Locate the cell with the specified text and output its [x, y] center coordinate. 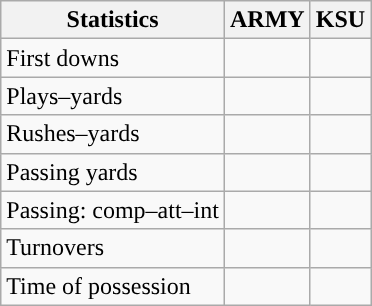
Time of possession [113, 286]
Plays–yards [113, 96]
Passing: comp–att–int [113, 210]
Passing yards [113, 172]
ARMY [267, 20]
Turnovers [113, 248]
KSU [340, 20]
First downs [113, 58]
Statistics [113, 20]
Rushes–yards [113, 134]
